Return the (X, Y) coordinate for the center point of the cell that contains the specified text.  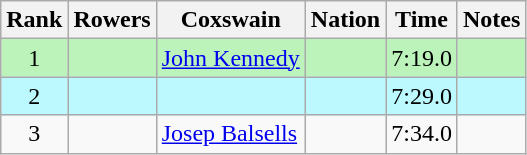
7:34.0 (422, 134)
3 (34, 134)
John Kennedy (230, 58)
2 (34, 96)
Rank (34, 20)
Coxswain (230, 20)
Josep Balsells (230, 134)
Rowers (112, 20)
Time (422, 20)
Nation (345, 20)
Notes (491, 20)
7:19.0 (422, 58)
7:29.0 (422, 96)
1 (34, 58)
